Identify which cell holds the provided text, then report its (X, Y) central coordinate. 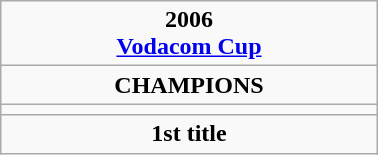
1st title (189, 134)
2006 Vodacom Cup (189, 34)
CHAMPIONS (189, 85)
